Provide the [x, y] coordinate of the cell's center where the given text is located.  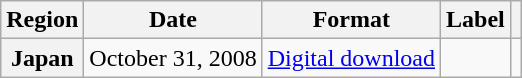
Digital download [351, 58]
October 31, 2008 [173, 58]
Format [351, 20]
Region [42, 20]
Label [476, 20]
Date [173, 20]
Japan [42, 58]
